From the cell containing the given text, extract its center point as [x, y] coordinate. 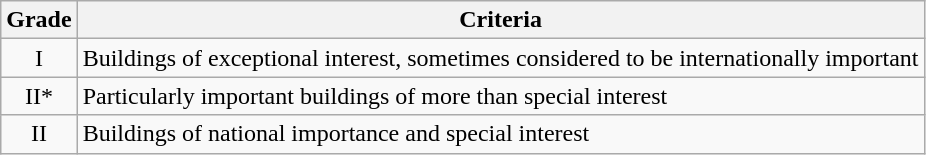
Buildings of national importance and special interest [500, 134]
II* [39, 96]
I [39, 58]
Criteria [500, 20]
Buildings of exceptional interest, sometimes considered to be internationally important [500, 58]
Particularly important buildings of more than special interest [500, 96]
Grade [39, 20]
II [39, 134]
